Output the (X, Y) coordinate of the center of the cell containing the given text.  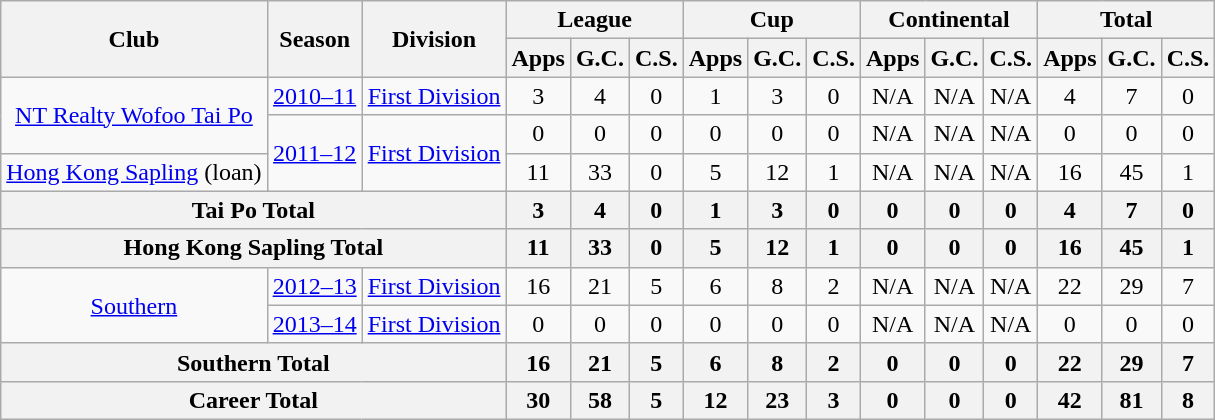
30 (538, 400)
Hong Kong Sapling (loan) (134, 172)
Season (314, 39)
Tai Po Total (254, 210)
Club (134, 39)
Division (434, 39)
2013–14 (314, 324)
NT Realty Wofoo Tai Po (134, 115)
Career Total (254, 400)
Total (1126, 20)
2010–11 (314, 96)
Cup (772, 20)
Southern Total (254, 362)
Hong Kong Sapling Total (254, 248)
League (594, 20)
81 (1132, 400)
2012–13 (314, 286)
Southern (134, 305)
42 (1070, 400)
23 (778, 400)
Continental (948, 20)
58 (600, 400)
2011–12 (314, 153)
